Extract the (X, Y) coordinate from the center of the cell holding the provided text.  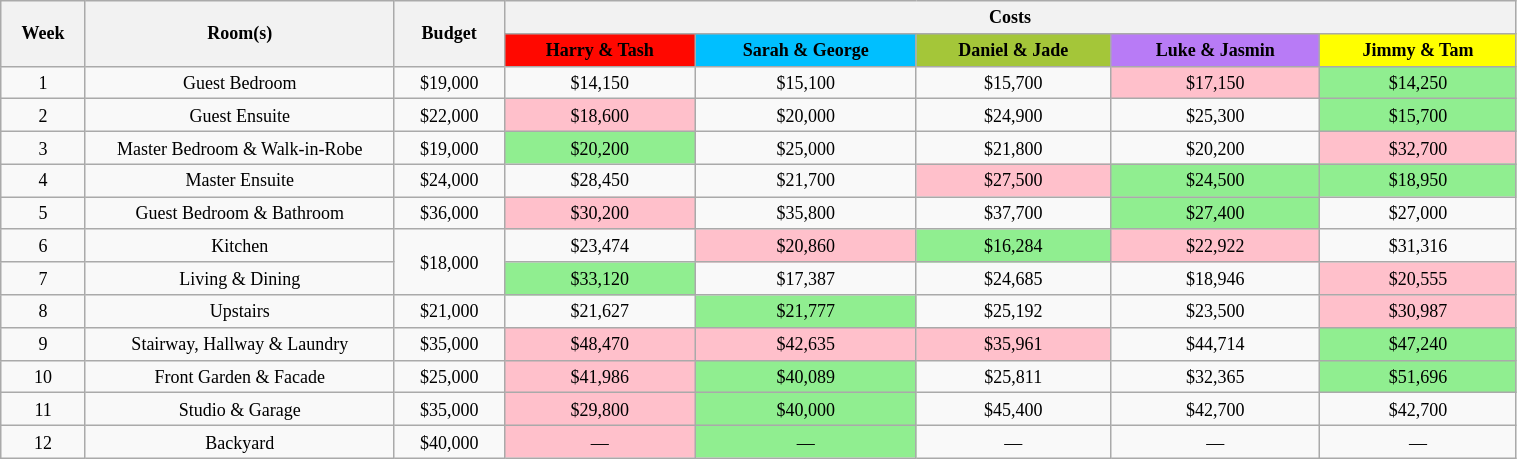
$17,150 (1216, 82)
$20,000 (806, 116)
$21,000 (449, 312)
Guest Bedroom (240, 82)
$47,240 (1418, 344)
$29,800 (600, 410)
$20,555 (1418, 278)
$33,120 (600, 278)
4 (44, 180)
Living & Dining (240, 278)
$20,860 (806, 246)
Budget (449, 34)
Backyard (240, 442)
$24,685 (1013, 278)
$21,700 (806, 180)
Luke & Jasmin (1216, 50)
Costs (1010, 18)
$18,600 (600, 116)
$14,150 (600, 82)
$44,714 (1216, 344)
Studio & Garage (240, 410)
$32,700 (1418, 148)
$35,961 (1013, 344)
$23,474 (600, 246)
$21,800 (1013, 148)
Harry & Tash (600, 50)
$27,000 (1418, 214)
11 (44, 410)
9 (44, 344)
Front Garden & Facade (240, 376)
Jimmy & Tam (1418, 50)
Master Ensuite (240, 180)
$24,900 (1013, 116)
$27,500 (1013, 180)
$41,986 (600, 376)
Guest Ensuite (240, 116)
Kitchen (240, 246)
$22,000 (449, 116)
$30,987 (1418, 312)
Room(s) (240, 34)
$45,400 (1013, 410)
7 (44, 278)
$22,922 (1216, 246)
Master Bedroom & Walk-in-Robe (240, 148)
$36,000 (449, 214)
$37,700 (1013, 214)
Stairway, Hallway & Laundry (240, 344)
1 (44, 82)
$18,000 (449, 262)
Week (44, 34)
$24,500 (1216, 180)
$40,089 (806, 376)
3 (44, 148)
$25,192 (1013, 312)
$21,627 (600, 312)
$23,500 (1216, 312)
8 (44, 312)
$27,400 (1216, 214)
$48,470 (600, 344)
$18,946 (1216, 278)
Upstairs (240, 312)
$24,000 (449, 180)
2 (44, 116)
$28,450 (600, 180)
Guest Bedroom & Bathroom (240, 214)
$32,365 (1216, 376)
$25,811 (1013, 376)
Sarah & George (806, 50)
$25,300 (1216, 116)
Daniel & Jade (1013, 50)
10 (44, 376)
$31,316 (1418, 246)
$30,200 (600, 214)
5 (44, 214)
$16,284 (1013, 246)
6 (44, 246)
$51,696 (1418, 376)
$21,777 (806, 312)
$14,250 (1418, 82)
$15,100 (806, 82)
$42,635 (806, 344)
12 (44, 442)
$35,800 (806, 214)
$17,387 (806, 278)
$18,950 (1418, 180)
